Capture the cell that displays the provided text and extract its (x, y) central coordinate. 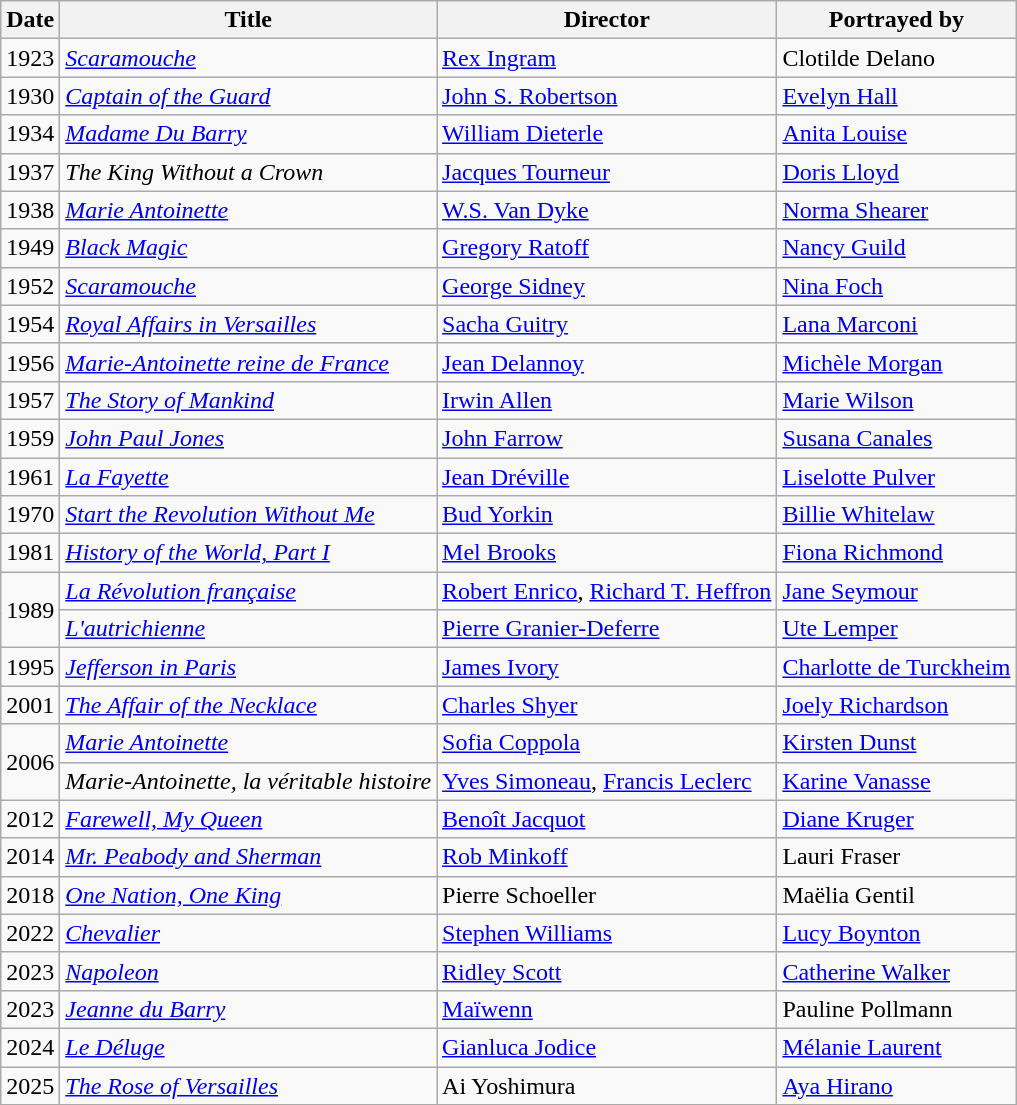
Catherine Walker (896, 971)
Jean Dréville (607, 477)
Marie-Antoinette reine de France (248, 362)
Jeanne du Barry (248, 1009)
George Sidney (607, 286)
Jacques Tourneur (607, 172)
Chevalier (248, 933)
Irwin Allen (607, 400)
Gregory Ratoff (607, 248)
Charles Shyer (607, 705)
Le Déluge (248, 1047)
Pauline Pollmann (896, 1009)
Sacha Guitry (607, 324)
Joely Richardson (896, 705)
Anita Louise (896, 134)
Lucy Boynton (896, 933)
Billie Whitelaw (896, 515)
Jefferson in Paris (248, 667)
1981 (30, 553)
1989 (30, 610)
Evelyn Hall (896, 96)
Mel Brooks (607, 553)
1954 (30, 324)
Pierre Granier-Deferre (607, 629)
Susana Canales (896, 438)
The Rose of Versailles (248, 1085)
Maïwenn (607, 1009)
Title (248, 20)
Ute Lemper (896, 629)
W.S. Van Dyke (607, 210)
Jean Delannoy (607, 362)
Start the Revolution Without Me (248, 515)
Sofia Coppola (607, 743)
Mr. Peabody and Sherman (248, 857)
2012 (30, 819)
2025 (30, 1085)
Clotilde Delano (896, 58)
Diane Kruger (896, 819)
Stephen Williams (607, 933)
Mélanie Laurent (896, 1047)
Kirsten Dunst (896, 743)
Maëlia Gentil (896, 895)
James Ivory (607, 667)
One Nation, One King (248, 895)
Ridley Scott (607, 971)
Marie Wilson (896, 400)
John Farrow (607, 438)
La Révolution française (248, 591)
2018 (30, 895)
Marie-Antoinette, la véritable histoire (248, 781)
Portrayed by (896, 20)
Lauri Fraser (896, 857)
Rex Ingram (607, 58)
1957 (30, 400)
Royal Affairs in Versailles (248, 324)
1995 (30, 667)
Ai Yoshimura (607, 1085)
Aya Hirano (896, 1085)
2014 (30, 857)
Doris Lloyd (896, 172)
Gianluca Jodice (607, 1047)
John Paul Jones (248, 438)
Director (607, 20)
Fiona Richmond (896, 553)
1961 (30, 477)
1923 (30, 58)
1952 (30, 286)
1949 (30, 248)
2001 (30, 705)
Date (30, 20)
Yves Simoneau, Francis Leclerc (607, 781)
Norma Shearer (896, 210)
The Affair of the Necklace (248, 705)
History of the World, Part I (248, 553)
1934 (30, 134)
Nancy Guild (896, 248)
2022 (30, 933)
Lana Marconi (896, 324)
1938 (30, 210)
Charlotte de Turckheim (896, 667)
John S. Robertson (607, 96)
1956 (30, 362)
1937 (30, 172)
Pierre Schoeller (607, 895)
L'autrichienne (248, 629)
2024 (30, 1047)
Bud Yorkin (607, 515)
Jane Seymour (896, 591)
La Fayette (248, 477)
Rob Minkoff (607, 857)
Captain of the Guard (248, 96)
Farewell, My Queen (248, 819)
Black Magic (248, 248)
Michèle Morgan (896, 362)
1970 (30, 515)
Robert Enrico, Richard T. Heffron (607, 591)
Liselotte Pulver (896, 477)
1930 (30, 96)
Napoleon (248, 971)
Nina Foch (896, 286)
The Story of Mankind (248, 400)
Karine Vanasse (896, 781)
1959 (30, 438)
Benoît Jacquot (607, 819)
The King Without a Crown (248, 172)
Madame Du Barry (248, 134)
William Dieterle (607, 134)
2006 (30, 762)
